Output the [x, y] coordinate of the center of the cell containing the given text.  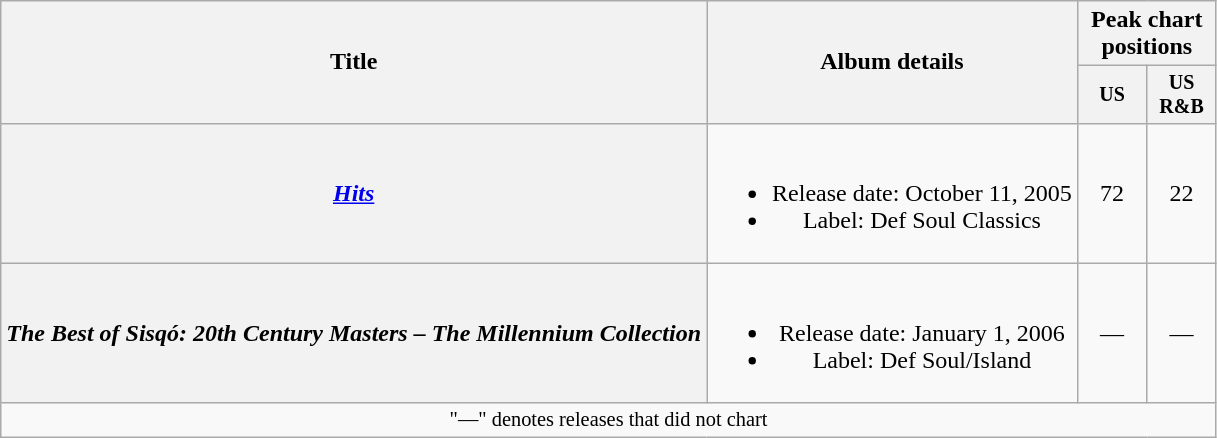
22 [1182, 193]
Release date: January 1, 2006Label: Def Soul/Island [892, 333]
Peak chartpositions [1146, 34]
The Best of Sisqó: 20th Century Masters – The Millennium Collection [354, 333]
Title [354, 62]
Album details [892, 62]
72 [1112, 193]
Release date: October 11, 2005Label: Def Soul Classics [892, 193]
US [1112, 94]
US R&B [1182, 94]
Hits [354, 193]
"—" denotes releases that did not chart [608, 420]
